Scan for the cell matching the given text and deliver its [x, y] coordinate at center. 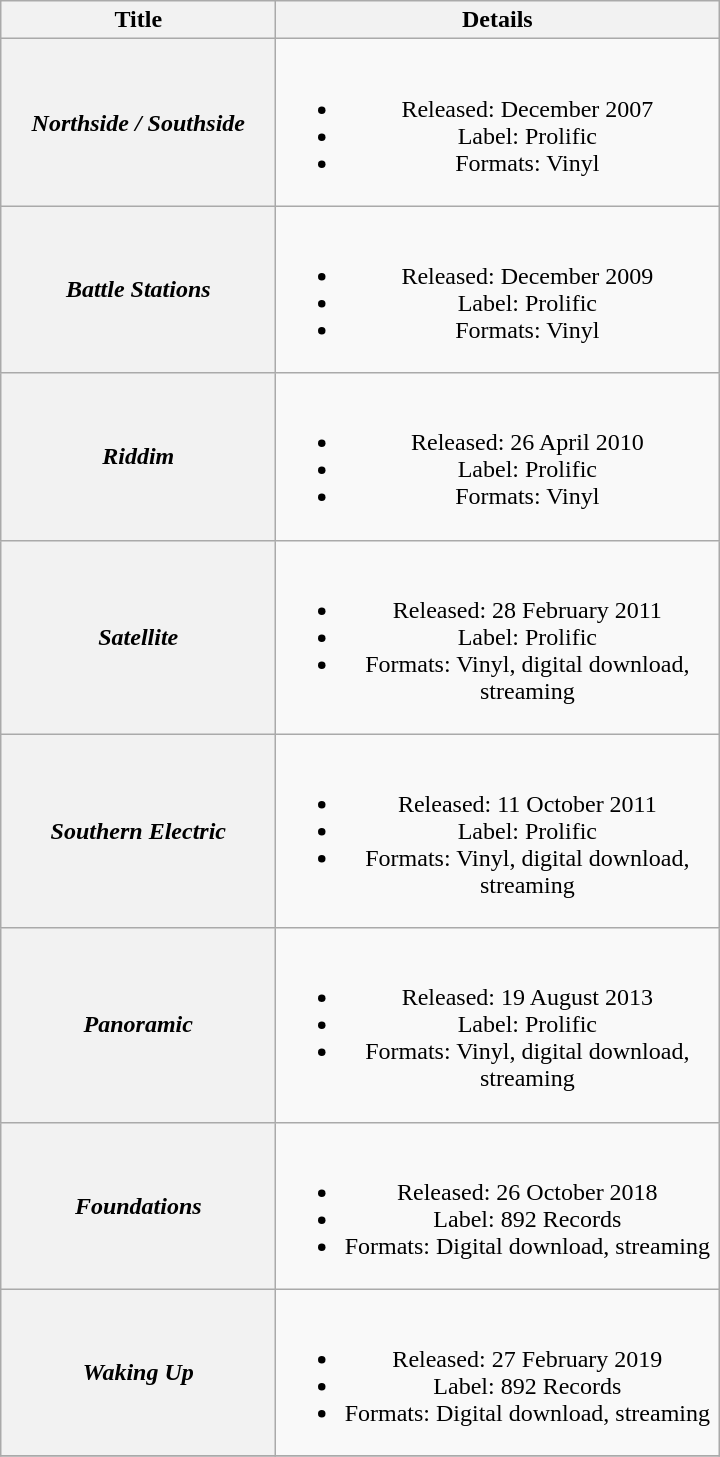
Waking Up [138, 1372]
Satellite [138, 637]
Panoramic [138, 1025]
Released: 26 April 2010Label: ProlificFormats: Vinyl [498, 456]
Released: December 2007Label: ProlificFormats: Vinyl [498, 122]
Released: 28 February 2011Label: ProlificFormats: Vinyl, digital download, streaming [498, 637]
Northside / Southside [138, 122]
Released: 26 October 2018Label: 892 RecordsFormats: Digital download, streaming [498, 1206]
Details [498, 20]
Foundations [138, 1206]
Released: 11 October 2011Label: ProlificFormats: Vinyl, digital download, streaming [498, 831]
Riddim [138, 456]
Title [138, 20]
Released: 19 August 2013Label: ProlificFormats: Vinyl, digital download, streaming [498, 1025]
Released: 27 February 2019Label: 892 RecordsFormats: Digital download, streaming [498, 1372]
Southern Electric [138, 831]
Released: December 2009Label: ProlificFormats: Vinyl [498, 290]
Battle Stations [138, 290]
